For the text-containing cell, return its midpoint in (x, y) coordinate format. 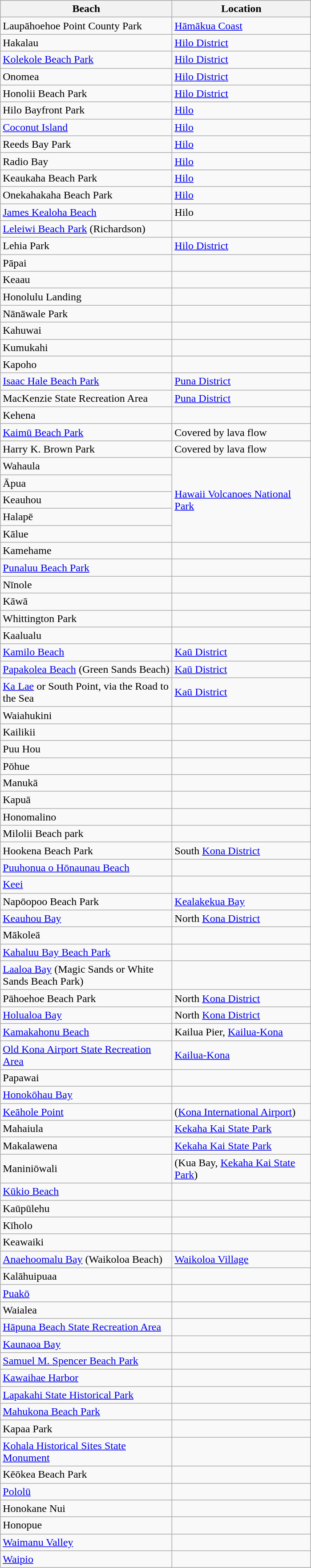
Manukā (86, 783)
Honokōhau Bay (86, 1095)
Holualoa Bay (86, 1015)
Reeds Bay Park (86, 144)
Kailua Pier, Kailua-Kona (241, 1032)
Makalawena (86, 1146)
Hawaii Volcanoes National Park (241, 500)
Laaloa Bay (Magic Sands or White Sands Beach Park) (86, 975)
Laupāhoehoe Point County Park (86, 26)
Honomalino (86, 817)
Pāhoehoe Beach Park (86, 998)
Kealakekua Bay (241, 901)
Kailikii (86, 732)
Keāhole Point (86, 1112)
Samuel M. Spencer Beach Park (86, 1361)
Kohala Historical Sites State Monument (86, 1451)
Puu Hou (86, 749)
Kamakahonu Beach (86, 1032)
Pōhue (86, 766)
Harry K. Brown Park (86, 449)
Waiahukini (86, 715)
Lehia Park (86, 246)
Kawaihae Harbor (86, 1378)
Onomea (86, 77)
Anaehoomalu Bay (Waikoloa Beach) (86, 1259)
Nīnole (86, 585)
Kailua-Kona (241, 1055)
Waimanu Valley (86, 1542)
Hilo Bayfront Park (86, 110)
Waipio (86, 1559)
South Kona District (241, 851)
Onekahakaha Beach Park (86, 195)
Kalāhuipuaa (86, 1276)
Old Kona Airport State Recreation Area (86, 1055)
Kapaa Park (86, 1429)
Leleiwi Beach Park (Richardson) (86, 229)
Keawaiki (86, 1242)
Honopue (86, 1525)
Āpua (86, 483)
Hāmākua Coast (241, 26)
Location (241, 9)
Lapakahi State Historical Park (86, 1395)
Beach (86, 9)
Kēōkea Beach Park (86, 1475)
Radio Bay (86, 161)
Keauhou Bay (86, 918)
Honokane Nui (86, 1508)
Hāpuna Beach State Recreation Area (86, 1327)
Ka Lae or South Point, via the Road to the Sea (86, 692)
Nānāwale Park (86, 314)
Keaau (86, 280)
Kīholo (86, 1225)
Mahukona Beach Park (86, 1412)
Punaluu Beach Park (86, 568)
Maniniōwali (86, 1168)
Waikoloa Village (241, 1259)
MacKenzie State Recreation Area (86, 398)
Coconut Island (86, 127)
Mākoleā (86, 935)
Keaukaha Beach Park (86, 178)
Kapoho (86, 364)
Puuhonua o Hōnaunau Beach (86, 868)
Whittington Park (86, 618)
Kūkio Beach (86, 1192)
Kahuwai (86, 331)
Kaalualu (86, 635)
Hookena Beach Park (86, 851)
Kapuā (86, 800)
Waialea (86, 1310)
Keei (86, 885)
Pāpai (86, 263)
Wahaula (86, 466)
Mahaiula (86, 1129)
Kaimū Beach Park (86, 432)
Honolulu Landing (86, 297)
James Kealoha Beach (86, 212)
Kamehame (86, 551)
Kumukahi (86, 348)
Kamilo Beach (86, 652)
Puakō (86, 1293)
Kaūpūlehu (86, 1208)
Papakolea Beach (Green Sands Beach) (86, 669)
Milolii Beach park (86, 834)
Kolekole Beach Park (86, 60)
Kāwā (86, 602)
Hakalau (86, 43)
Papawai (86, 1078)
Honolii Beach Park (86, 93)
Keauhou (86, 500)
(Kua Bay, Kekaha Kai State Park) (241, 1168)
Napōopoo Beach Park (86, 901)
Isaac Hale Beach Park (86, 381)
Kehena (86, 415)
Kaunaoa Bay (86, 1344)
Halapē (86, 517)
Kahaluu Bay Beach Park (86, 952)
Pololū (86, 1491)
Kālue (86, 534)
(Kona International Airport) (241, 1112)
